Search for the cell housing the specified text and yield its (x, y) center coordinate. 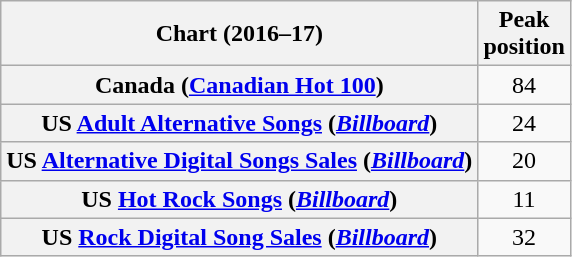
32 (524, 237)
US Hot Rock Songs (Billboard) (240, 199)
Chart (2016–17) (240, 34)
Peak position (524, 34)
24 (524, 123)
US Alternative Digital Songs Sales (Billboard) (240, 161)
11 (524, 199)
84 (524, 85)
US Adult Alternative Songs (Billboard) (240, 123)
20 (524, 161)
Canada (Canadian Hot 100) (240, 85)
US Rock Digital Song Sales (Billboard) (240, 237)
